Return the [X, Y] coordinate for the center point of the cell that contains the specified text.  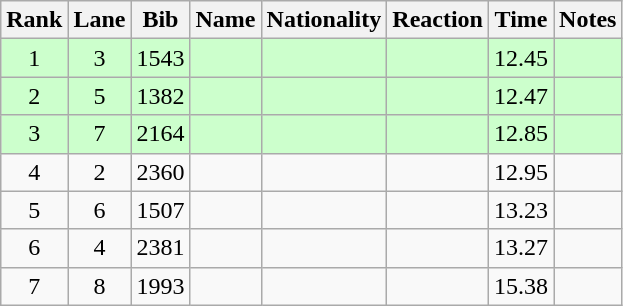
12.47 [520, 96]
Time [520, 20]
13.27 [520, 248]
8 [100, 286]
Nationality [324, 20]
12.95 [520, 172]
Name [226, 20]
2381 [160, 248]
Notes [588, 20]
Reaction [438, 20]
2164 [160, 134]
2360 [160, 172]
Lane [100, 20]
1543 [160, 58]
13.23 [520, 210]
1 [34, 58]
1382 [160, 96]
15.38 [520, 286]
12.45 [520, 58]
1993 [160, 286]
Rank [34, 20]
Bib [160, 20]
12.85 [520, 134]
1507 [160, 210]
